Capture the cell that displays the provided text and extract its [x, y] central coordinate. 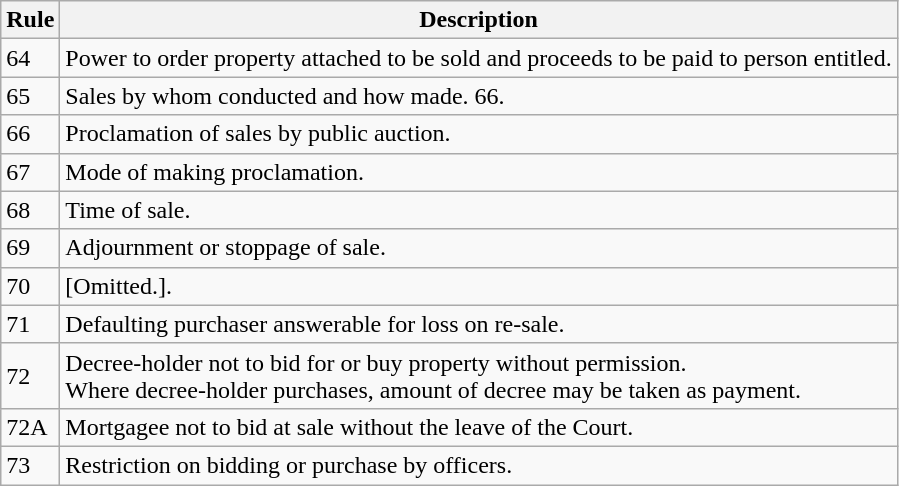
Rule [30, 20]
66 [30, 134]
Sales by whom conducted and how made. 66. [478, 96]
[Omitted.]. [478, 286]
Decree-holder not to bid for or buy property without permission.Where decree-holder purchases, amount of decree may be taken as payment. [478, 376]
64 [30, 58]
68 [30, 210]
Time of sale. [478, 210]
73 [30, 465]
67 [30, 172]
72A [30, 427]
Power to order property attached to be sold and proceeds to be paid to person entitled. [478, 58]
72 [30, 376]
Mode of making proclamation. [478, 172]
Proclamation of sales by public auction. [478, 134]
70 [30, 286]
71 [30, 324]
65 [30, 96]
Defaulting purchaser answerable for loss on re-sale. [478, 324]
Restriction on bidding or purchase by officers. [478, 465]
Mortgagee not to bid at sale without the leave of the Court. [478, 427]
Adjournment or stoppage of sale. [478, 248]
69 [30, 248]
Description [478, 20]
